Scan for the cell matching the given text and deliver its (x, y) coordinate at center. 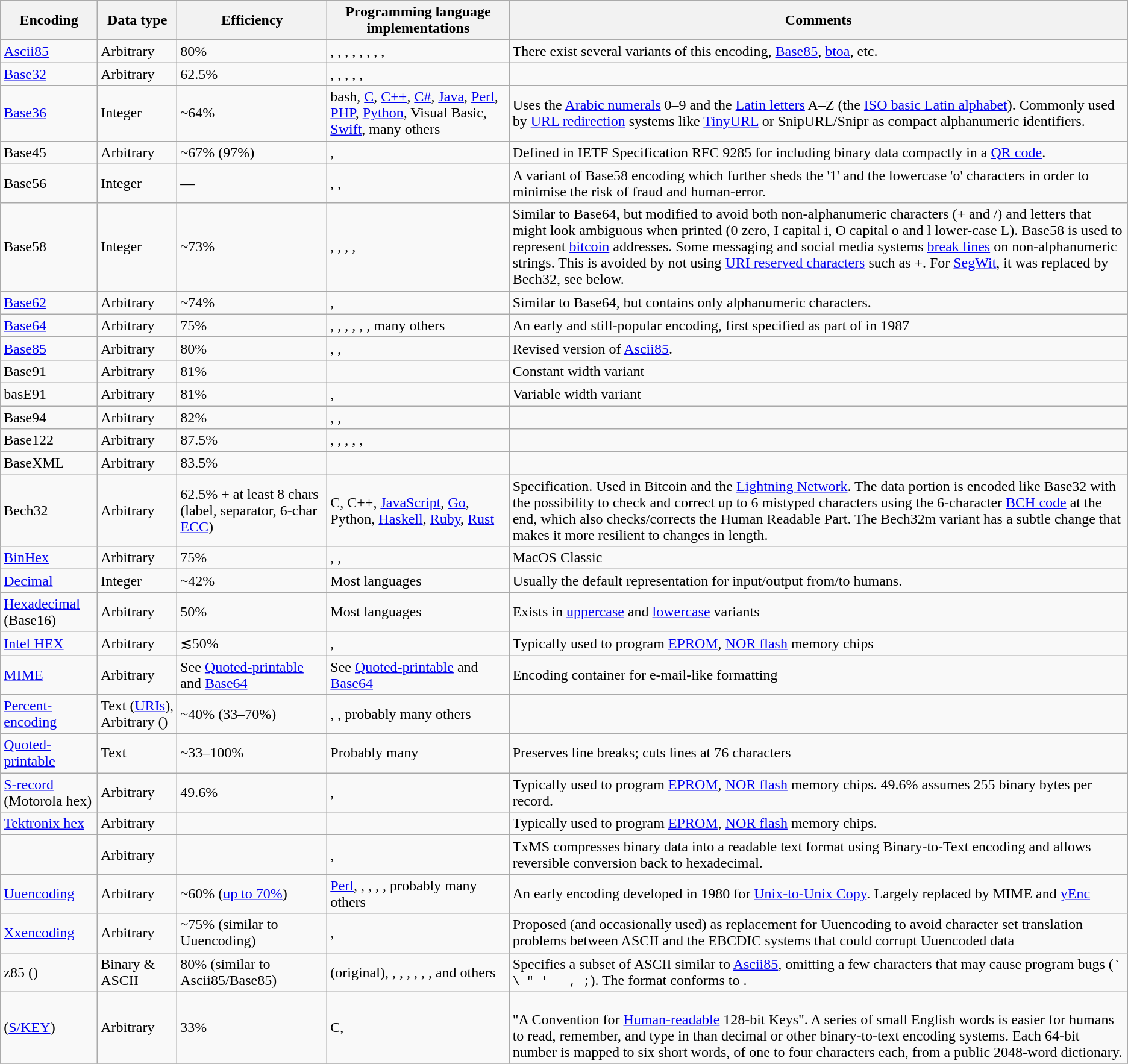
, , , , (418, 247)
Quoted-printable (49, 753)
Defined in IETF Specification RFC 9285 for including binary data compactly in a QR code. (818, 152)
C, (418, 1028)
~74% (252, 302)
BinHex (49, 558)
Base85 (49, 348)
87.5% (252, 440)
An early and still-popular encoding, first specified as part of in 1987 (818, 325)
— (252, 183)
, , , , , , many others (418, 325)
(S/KEY) (49, 1028)
~75% (similar to Uuencoding) (252, 933)
Typically used to program EPROM, NOR flash memory chips (818, 643)
An early encoding developed in 1980 for Unix-to-Unix Copy. Largely replaced by MIME and yEnc (818, 894)
≲50% (252, 643)
Base58 (49, 247)
Xxencoding (49, 933)
Intel HEX (49, 643)
~33–100% (252, 753)
Preserves line breaks; cuts lines at 76 characters (818, 753)
Encoding container for e-mail-like formatting (818, 675)
Typically used to program EPROM, NOR flash memory chips. (818, 824)
z85 () (49, 972)
Uuencoding (49, 894)
BaseXML (49, 463)
Specifies a subset of ASCII similar to Ascii85, omitting a few characters that may cause program bugs (` \ " ' _ , ;). The format conforms to . (818, 972)
Hexadecimal (Base16) (49, 612)
~40% (33–70%) (252, 715)
, , probably many others (418, 715)
Base62 (49, 302)
Base94 (49, 418)
A variant of Base58 encoding which further sheds the '1' and the lowercase 'o' characters in order to minimise the risk of fraud and human-error. (818, 183)
Base56 (49, 183)
MacOS Classic (818, 558)
basE91 (49, 394)
~60% (up to 70%) (252, 894)
80% (similar to Ascii85/Base85) (252, 972)
Usually the default representation for input/output from/to humans. (818, 581)
MIME (49, 675)
S-record (Motorola hex) (49, 793)
Data type (137, 20)
Typically used to program EPROM, NOR flash memory chips. 49.6% assumes 255 binary bytes per record. (818, 793)
Constant width variant (818, 371)
~67% (97%) (252, 152)
Perl, , , , , probably many others (418, 894)
C, C++, JavaScript, Go, Python, Haskell, Ruby, Rust (418, 511)
62.5% (252, 74)
Decimal (49, 581)
bash, C, C++, C#, Java, Perl, PHP, Python, Visual Basic, Swift, many others (418, 113)
Ascii85 (49, 51)
Base32 (49, 74)
Base64 (49, 325)
62.5% + at least 8 chars (label, separator, 6-char ECC) (252, 511)
Base45 (49, 152)
83.5% (252, 463)
50% (252, 612)
There exist several variants of this encoding, Base85, btoa, etc. (818, 51)
Tektronix hex (49, 824)
Encoding (49, 20)
Bech32 (49, 511)
Variable width variant (818, 394)
Base122 (49, 440)
33% (252, 1028)
TxMS compresses binary data into a readable text format using Binary-to-Text encoding and allows reversible conversion back to hexadecimal. (818, 854)
Revised version of Ascii85. (818, 348)
Percent-encoding (49, 715)
Base36 (49, 113)
Text (137, 753)
~73% (252, 247)
49.6% (252, 793)
Programming language implementations (418, 20)
Text (URIs), Arbitrary () (137, 715)
Exists in uppercase and lowercase variants (818, 612)
, , , , , , , , (418, 51)
Similar to Base64, but contains only alphanumeric characters. (818, 302)
~64% (252, 113)
~42% (252, 581)
Base91 (49, 371)
Binary & ASCII (137, 972)
Efficiency (252, 20)
82% (252, 418)
Comments (818, 20)
(original), , , , , , , and others (418, 972)
Probably many (418, 753)
